Return (x, y) of the center of cell containing provided text 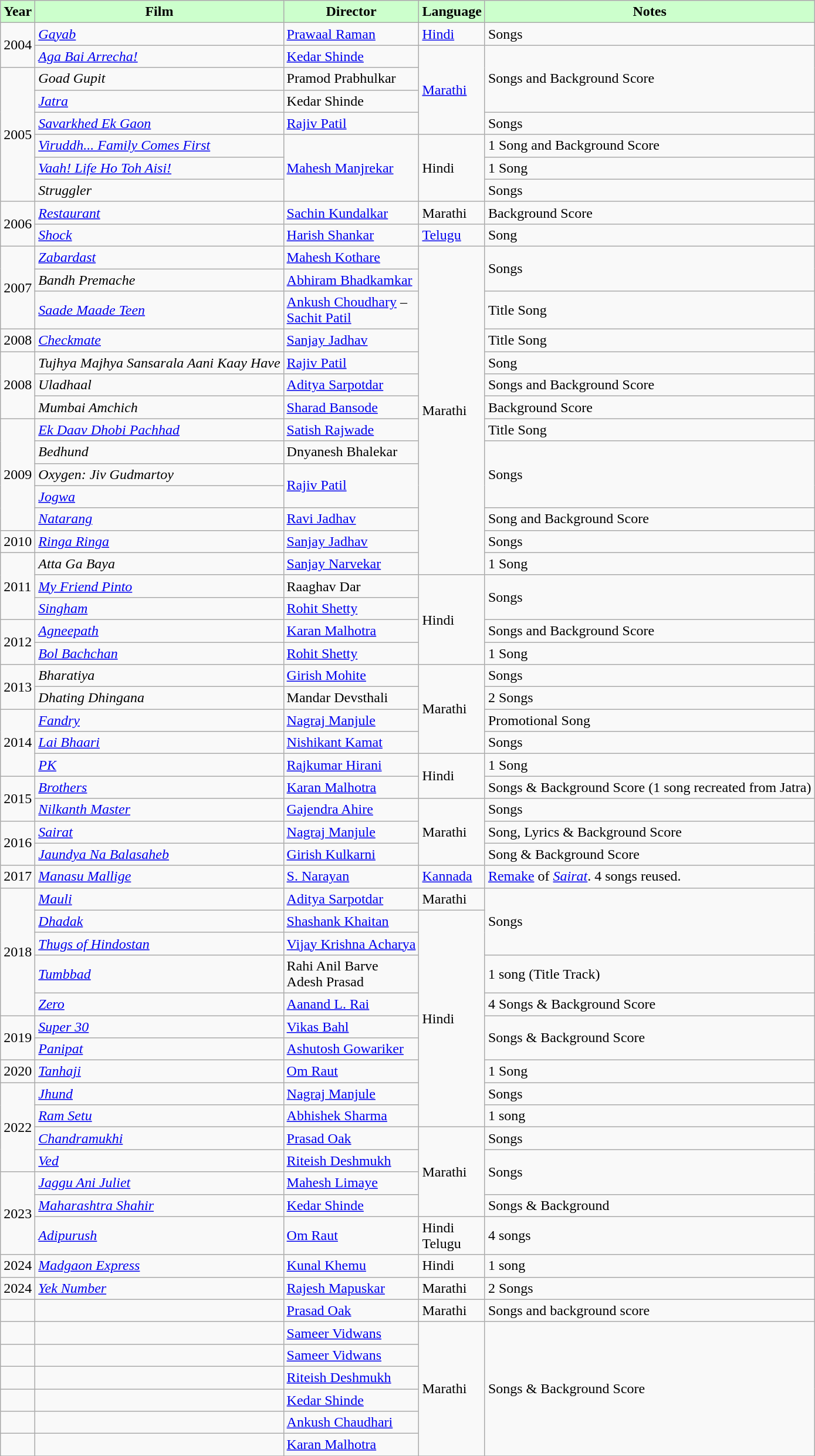
Satish Rajwade (351, 430)
Mauli (160, 899)
2011 (18, 586)
Tanhaji (160, 1071)
2013 (18, 687)
2016 (18, 843)
Mahesh Kothare (351, 257)
Thugs of Hindostan (160, 943)
Tujhya Majhya Sansarala Aani Kaay Have (160, 363)
Oxygen: Jiv Gudmartoy (160, 474)
Mahesh Limaye (351, 1183)
Kunal Khemu (351, 1266)
Nishikant Kamat (351, 743)
Manasu Mallige (160, 877)
Kannada (452, 877)
Bol Bachchan (160, 653)
Gajendra Ahire (351, 810)
Adipurush (160, 1235)
Mandar Devsthali (351, 698)
Ravi Jadhav (351, 519)
Song, Lyrics & Background Score (650, 832)
Song and Background Score (650, 519)
Agneepath (160, 631)
Ek Daav Dhobi Pachhad (160, 430)
Girish Kulkarni (351, 854)
PK (160, 765)
Jogwa (160, 497)
2010 (18, 541)
Goad Gupit (160, 79)
Sanjay Narvekar (351, 564)
Ashutosh Gowariker (351, 1049)
Super 30 (160, 1027)
Nilkanth Master (160, 810)
Songs & Background (650, 1205)
Jhund (160, 1094)
Mahesh Manjrekar (351, 168)
4 songs (650, 1235)
Film (160, 12)
Ankush Choudhary –Sachit Patil (351, 310)
Shock (160, 235)
Girish Mohite (351, 676)
2019 (18, 1038)
Zero (160, 1004)
Restaurant (160, 213)
2022 (18, 1127)
Brothers (160, 787)
Telugu (452, 235)
Tumbbad (160, 973)
Dhating Dhingana (160, 698)
Rajesh Mapuskar (351, 1288)
Songs and background score (650, 1310)
Vijay Krishna Acharya (351, 943)
Struggler (160, 190)
Promotional Song (650, 720)
Jaggu Ani Juliet (160, 1183)
Panipat (160, 1049)
Director (351, 12)
My Friend Pinto (160, 586)
Year (18, 12)
Pramod Prabhulkar (351, 79)
Yek Number (160, 1288)
Chandramukhi (160, 1138)
2006 (18, 224)
Language (452, 12)
Bandh Premache (160, 280)
2015 (18, 798)
2017 (18, 877)
2020 (18, 1071)
Vikas Bahl (351, 1027)
Natarang (160, 519)
2012 (18, 642)
Saade Maade Teen (160, 310)
Mumbai Amchich (160, 407)
Bedhund (160, 452)
Sairat (160, 832)
Maharashtra Shahir (160, 1205)
2014 (18, 743)
2018 (18, 951)
Savarkhed Ek Gaon (160, 123)
Ved (160, 1161)
1 song (Title Track) (650, 973)
Abhiram Bhadkamkar (351, 280)
Vaah! Life Ho Toh Aisi! (160, 168)
Songs & Background Score (1 song recreated from Jatra) (650, 787)
2009 (18, 474)
Aanand L. Rai (351, 1004)
Aga Bai Arrecha! (160, 56)
Checkmate (160, 341)
Sachin Kundalkar (351, 213)
Ankush Chaudhari (351, 1423)
HindiTelugu (452, 1235)
Dhadak (160, 921)
Raaghav Dar (351, 586)
Fandry (160, 720)
Bharatiya (160, 676)
Singham (160, 608)
2004 (18, 45)
Harish Shankar (351, 235)
S. Narayan (351, 877)
Rahi Anil BarveAdesh Prasad (351, 973)
Lai Bhaari (160, 743)
2005 (18, 134)
Viruddh... Family Comes First (160, 146)
Atta Ga Baya (160, 564)
Gayab (160, 34)
2007 (18, 288)
Shashank Khaitan (351, 921)
Jaundya Na Balasaheb (160, 854)
Dnyanesh Bhalekar (351, 452)
Zabardast (160, 257)
Notes (650, 12)
Song & Background Score (650, 854)
Sharad Bansode (351, 407)
Ram Setu (160, 1116)
Jatra (160, 101)
Prawaal Raman (351, 34)
Ringa Ringa (160, 541)
Madgaon Express (160, 1266)
Abhishek Sharma (351, 1116)
4 Songs & Background Score (650, 1004)
Uladhaal (160, 385)
Rajkumar Hirani (351, 765)
Remake of Sairat. 4 songs reused. (650, 877)
1 Song and Background Score (650, 146)
2023 (18, 1213)
